Scan for the cell matching the given text and deliver its (X, Y) coordinate at center. 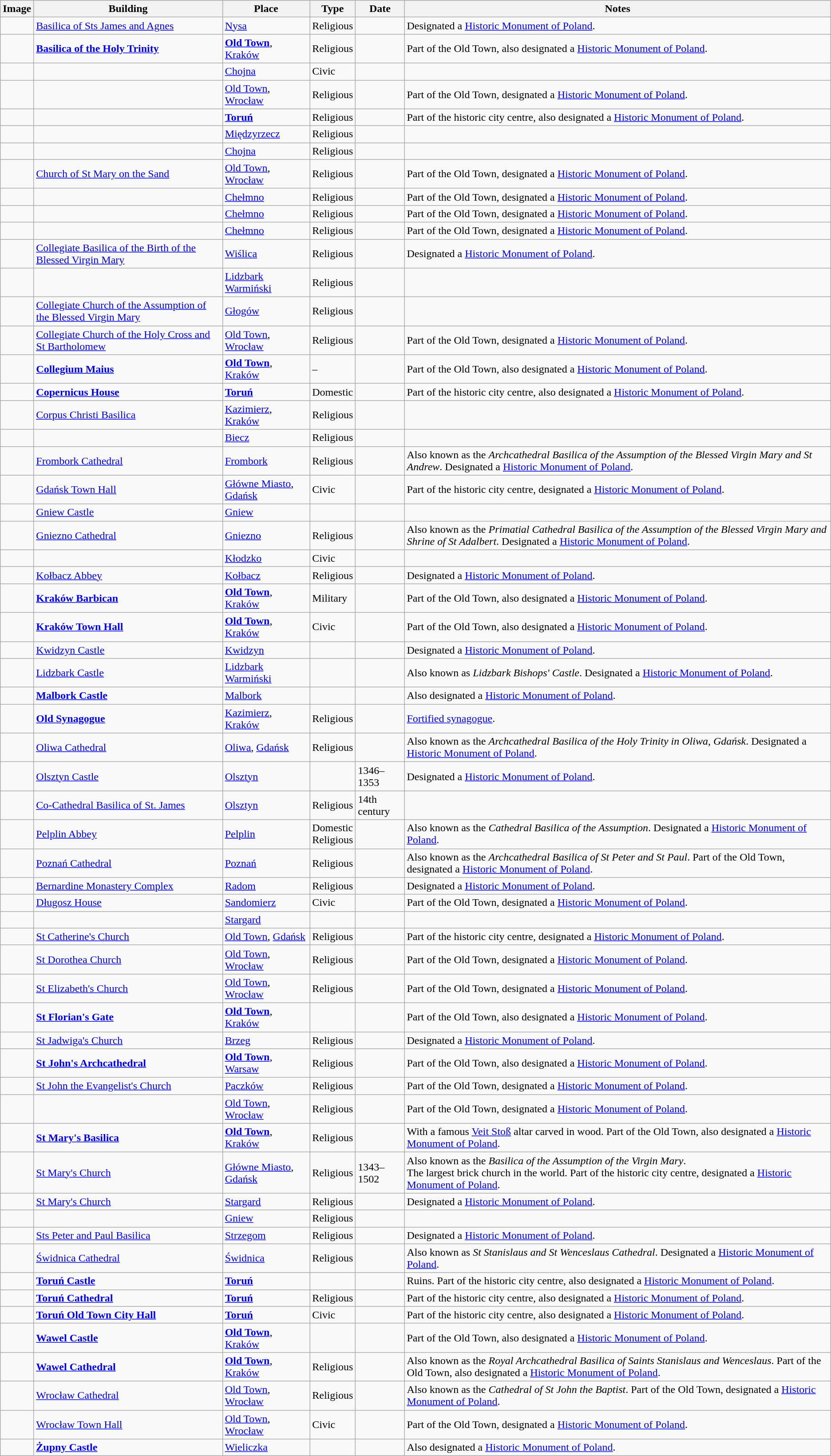
Kłodzko (266, 558)
DomesticReligious (333, 834)
Poznań (266, 863)
Brzeg (266, 1040)
St Jadwiga's Church (128, 1040)
Pelplin Abbey (128, 834)
Ruins. Part of the historic city centre, also designated a Historic Monument of Poland. (617, 1281)
Collegium Maius (128, 369)
Oliwa, Gdańsk (266, 748)
St John the Evangelist's Church (128, 1086)
Wawel Cathedral (128, 1367)
Wawel Castle (128, 1337)
Toruń Old Town City Hall (128, 1315)
Building (128, 9)
Sandomierz (266, 903)
Also known as Lidzbark Bishops' Castle. Designated a Historic Monument of Poland. (617, 673)
Also known as the Archcathedral Basilica of the Assumption of the Blessed Virgin Mary and St Andrew. Designated a Historic Monument of Poland. (617, 461)
14th century (380, 805)
Wrocław Cathedral (128, 1395)
Type (333, 9)
Military (333, 598)
Malbork (266, 696)
Church of St Mary on the Sand (128, 174)
St Mary's Basilica (128, 1138)
Basilica of Sts James and Agnes (128, 26)
Bernardine Monastery Complex (128, 886)
Collegiate Basilica of the Birth of the Blessed Virgin Mary (128, 253)
St Elizabeth's Church (128, 988)
St Dorothea Church (128, 959)
Frombork (266, 461)
– (333, 369)
Nysa (266, 26)
Gniezno Cathedral (128, 536)
Date (380, 9)
Also known as the Cathedral of St John the Baptist. Part of the Old Town, designated a Historic Monument of Poland. (617, 1395)
Gdańsk Town Hall (128, 489)
Old Town, Warsaw (266, 1063)
Toruń Cathedral (128, 1298)
Świdnica (266, 1258)
Also known as the Cathedral Basilica of the Assumption. Designated a Historic Monument of Poland. (617, 834)
Collegiate Church of the Holy Cross and St Bartholomew (128, 340)
Lidzbark Castle (128, 673)
Kołbacz Abbey (128, 575)
St Catherine's Church (128, 936)
Świdnica Cathedral (128, 1258)
Toruń Castle (128, 1281)
1346–1353 (380, 776)
Also known as the Archcathedral Basilica of St Peter and St Paul. Part of the Old Town, designated a Historic Monument of Poland. (617, 863)
Collegiate Church of the Assumption of the Blessed Virgin Mary (128, 312)
Malbork Castle (128, 696)
Paczków (266, 1086)
With a famous Veit Stoß altar carved in wood. Part of the Old Town, also designated a Historic Monument of Poland. (617, 1138)
Sts Peter and Paul Basilica (128, 1235)
Poznań Cathedral (128, 863)
Also known as St Stanislaus and St Wenceslaus Cathedral. Designated a Historic Monument of Poland. (617, 1258)
Olsztyn Castle (128, 776)
Wieliczka (266, 1448)
Wiślica (266, 253)
Żupny Castle (128, 1448)
Gniew Castle (128, 512)
Strzegom (266, 1235)
St Florian's Gate (128, 1017)
Kołbacz (266, 575)
Image (17, 9)
Old Synagogue (128, 718)
Domestic (333, 392)
Also known as the Archcathedral Basilica of the Holy Trinity in Oliwa, Gdańsk. Designated a Historic Monument of Poland. (617, 748)
Gniezno (266, 536)
Wrocław Town Hall (128, 1424)
Copernicus House (128, 392)
Notes (617, 9)
Corpus Christi Basilica (128, 415)
Oliwa Cathedral (128, 748)
Place (266, 9)
Co-Cathedral Basilica of St. James (128, 805)
Old Town, Gdańsk (266, 936)
St John's Archcathedral (128, 1063)
Międzyrzecz (266, 134)
1343–1502 (380, 1173)
Basilica of the Holy Trinity (128, 49)
Biecz (266, 438)
Głogów (266, 312)
Kwidzyn Castle (128, 650)
Frombork Cathedral (128, 461)
Kwidzyn (266, 650)
Kraków Barbican (128, 598)
Długosz House (128, 903)
Kraków Town Hall (128, 627)
Pelplin (266, 834)
Radom (266, 886)
Fortified synagogue. (617, 718)
